Scan for the cell matching the given text and deliver its (X, Y) coordinate at center. 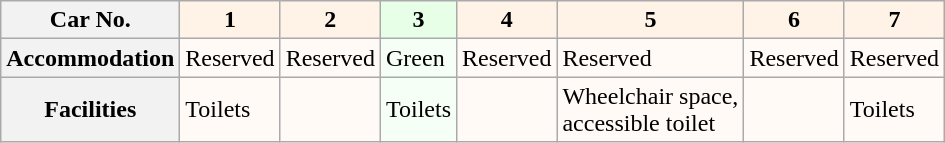
Facilities (90, 110)
Car No. (90, 20)
Accommodation (90, 58)
6 (794, 20)
4 (507, 20)
Wheelchair space,accessible toilet (650, 110)
3 (419, 20)
Green (419, 58)
5 (650, 20)
2 (330, 20)
7 (894, 20)
1 (230, 20)
